Detect which cell encompasses the target text, then output its (x, y) center coordinate. 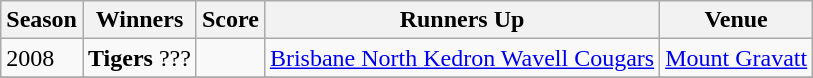
Season (42, 20)
Brisbane North Kedron Wavell Cougars (462, 58)
Runners Up (462, 20)
Tigers ??? (139, 58)
2008 (42, 58)
Venue (736, 20)
Winners (139, 20)
Score (230, 20)
Mount Gravatt (736, 58)
